Extract the [X, Y] coordinate from the center of the cell holding the provided text.  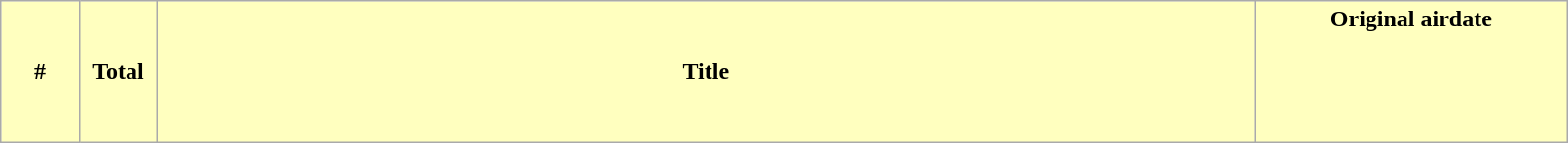
# [40, 72]
Total [118, 72]
Title [707, 72]
Original airdate [1411, 72]
